Detect which cell encompasses the target text, then output its (x, y) center coordinate. 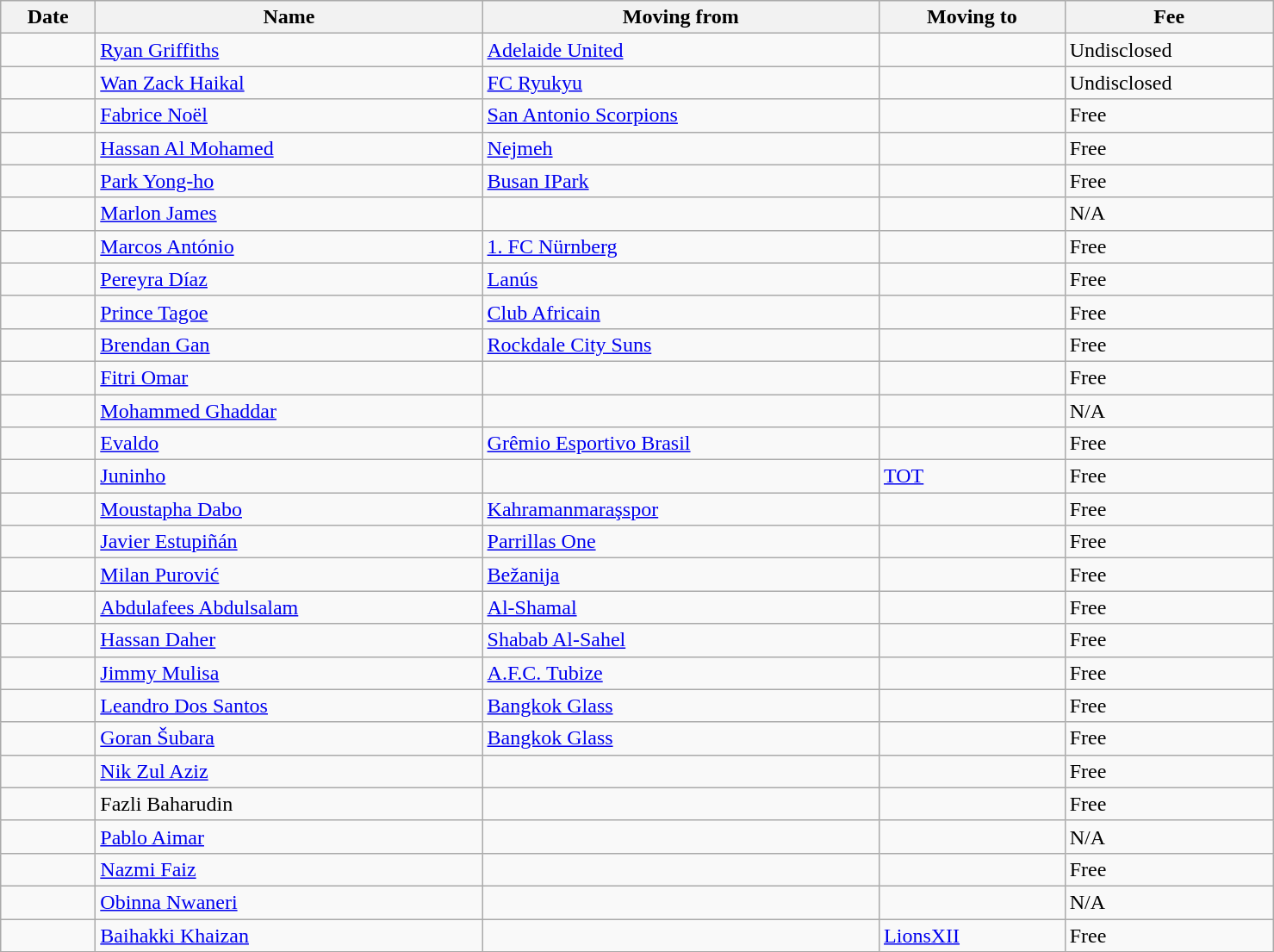
Obinna Nwaneri (289, 902)
Brendan Gan (289, 345)
Kahramanmaraşspor (681, 509)
Bežanija (681, 575)
Marlon James (289, 214)
TOT (973, 476)
Fabrice Noël (289, 115)
Nik Zul Aziz (289, 771)
Wan Zack Haikal (289, 83)
Club Africain (681, 312)
Moving from (681, 17)
Pablo Aimar (289, 837)
Park Yong-ho (289, 181)
Abdulafees Abdulsalam (289, 607)
Hassan Al Mohamed (289, 148)
Baihakki Khaizan (289, 935)
Parrillas One (681, 542)
Milan Purović (289, 575)
Nazmi Faiz (289, 869)
Fitri Omar (289, 377)
Jimmy Mulisa (289, 673)
Marcos António (289, 246)
Moustapha Dabo (289, 509)
1. FC Nürnberg (681, 246)
Mohammed Ghaddar (289, 411)
Grêmio Esportivo Brasil (681, 444)
Busan IPark (681, 181)
San Antonio Scorpions (681, 115)
A.F.C. Tubize (681, 673)
Prince Tagoe (289, 312)
Lanús (681, 279)
Fazli Baharudin (289, 804)
Ryan Griffiths (289, 50)
Hassan Daher (289, 640)
Goran Šubara (289, 738)
Juninho (289, 476)
Adelaide United (681, 50)
Fee (1169, 17)
FC Ryukyu (681, 83)
Pereyra Díaz (289, 279)
Date (48, 17)
Evaldo (289, 444)
Shabab Al-Sahel (681, 640)
LionsXII (973, 935)
Javier Estupiñán (289, 542)
Moving to (973, 17)
Leandro Dos Santos (289, 706)
Nejmeh (681, 148)
Al-Shamal (681, 607)
Rockdale City Suns (681, 345)
Name (289, 17)
